Identify which cell holds the provided text, then report its [X, Y] central coordinate. 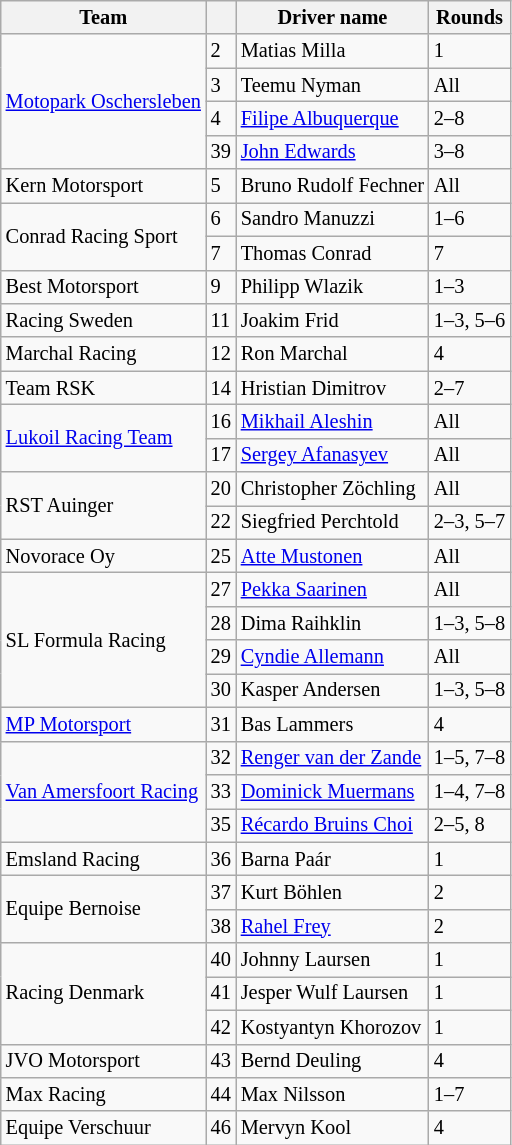
Equipe Bernoise [104, 908]
JVO Motorsport [104, 1061]
MP Motorsport [104, 724]
36 [221, 859]
37 [221, 892]
John Edwards [332, 152]
Kern Motorsport [104, 186]
Johnny Laursen [332, 960]
Cyndie Allemann [332, 657]
Max Nilsson [332, 1094]
Matias Milla [332, 51]
SL Formula Racing [104, 640]
Driver name [332, 17]
Team RSK [104, 388]
1–7 [470, 1094]
39 [221, 152]
43 [221, 1061]
Ron Marchal [332, 354]
41 [221, 993]
Thomas Conrad [332, 253]
Lukoil Racing Team [104, 438]
27 [221, 589]
42 [221, 1027]
Atte Mustonen [332, 556]
Joakim Frid [332, 320]
Teemu Nyman [332, 85]
Team [104, 17]
Kurt Böhlen [332, 892]
Emsland Racing [104, 859]
16 [221, 421]
Novorace Oy [104, 556]
Mikhail Aleshin [332, 421]
Conrad Racing Sport [104, 236]
22 [221, 522]
Kasper Andersen [332, 690]
30 [221, 690]
Motopark Oschersleben [104, 102]
Rounds [470, 17]
1–3, 5–6 [470, 320]
35 [221, 825]
Sergey Afanasyev [332, 455]
46 [221, 1128]
Christopher Zöchling [332, 489]
25 [221, 556]
3–8 [470, 152]
Kostyantyn Khorozov [332, 1027]
2–5, 8 [470, 825]
Max Racing [104, 1094]
Barna Paár [332, 859]
32 [221, 758]
2–8 [470, 118]
1–4, 7–8 [470, 791]
1–5, 7–8 [470, 758]
14 [221, 388]
RST Auinger [104, 506]
12 [221, 354]
33 [221, 791]
17 [221, 455]
Racing Sweden [104, 320]
28 [221, 623]
Racing Denmark [104, 994]
Hristian Dimitrov [332, 388]
6 [221, 219]
5 [221, 186]
2–7 [470, 388]
Bruno Rudolf Fechner [332, 186]
Mervyn Kool [332, 1128]
1–6 [470, 219]
Bas Lammers [332, 724]
1–3 [470, 287]
Dominick Muermans [332, 791]
Philipp Wlazik [332, 287]
38 [221, 926]
44 [221, 1094]
Rahel Frey [332, 926]
2–3, 5–7 [470, 522]
Equipe Verschuur [104, 1128]
Pekka Saarinen [332, 589]
Dima Raihklin [332, 623]
Bernd Deuling [332, 1061]
Filipe Albuquerque [332, 118]
20 [221, 489]
Marchal Racing [104, 354]
Siegfried Perchtold [332, 522]
Récardo Bruins Choi [332, 825]
40 [221, 960]
Best Motorsport [104, 287]
Renger van der Zande [332, 758]
31 [221, 724]
Van Amersfoort Racing [104, 792]
3 [221, 85]
11 [221, 320]
Sandro Manuzzi [332, 219]
29 [221, 657]
9 [221, 287]
Jesper Wulf Laursen [332, 993]
